Locate the cell with the specified text and output its [x, y] center coordinate. 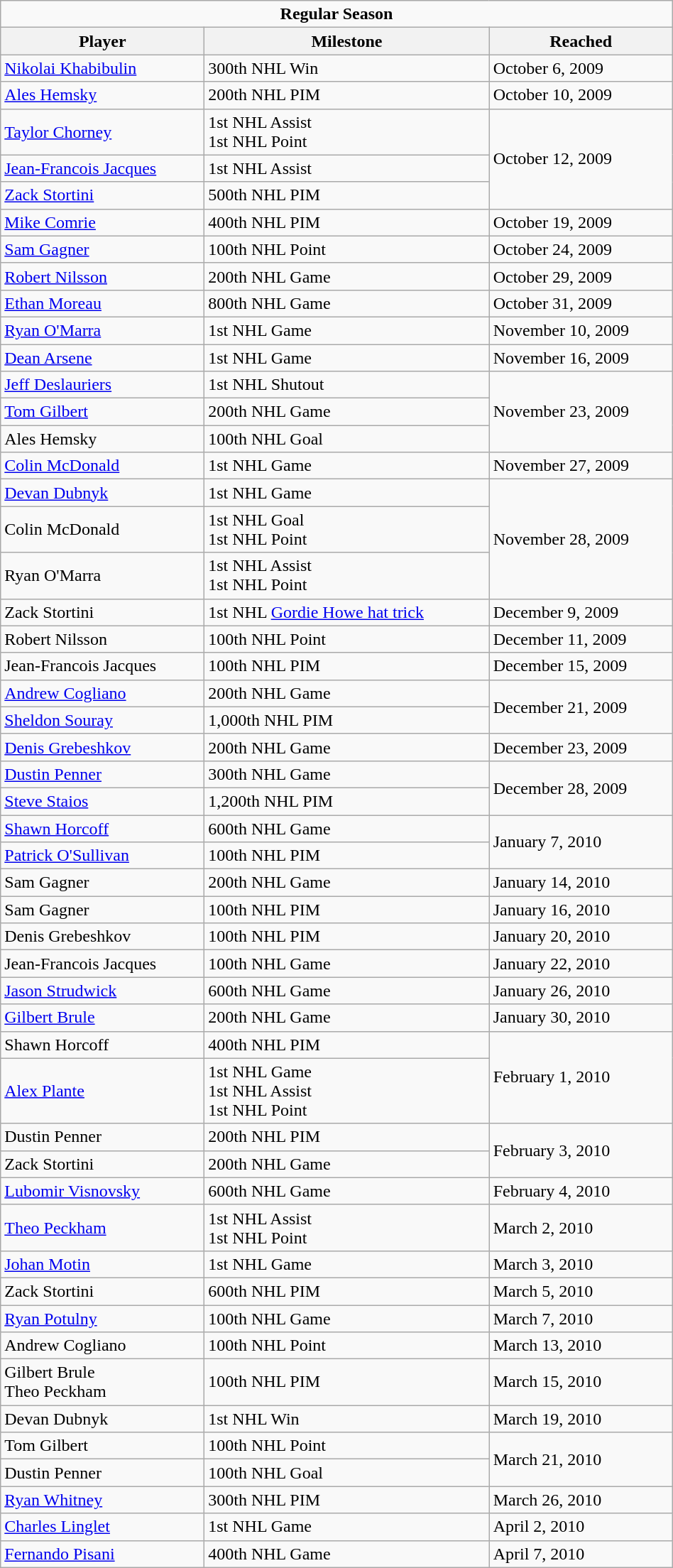
Player [102, 41]
March 5, 2010 [581, 1291]
January 16, 2010 [581, 910]
1st NHL Win [346, 1419]
March 21, 2010 [581, 1459]
October 10, 2009 [581, 95]
300th NHL Game [346, 774]
1st NHL Assist [346, 168]
March 2, 2010 [581, 1227]
November 27, 2009 [581, 466]
February 3, 2010 [581, 1150]
Mike Comrie [102, 222]
Alex Plante [102, 1091]
Gilbert Brule [102, 1018]
1st NHL Goal1st NHL Point [346, 530]
Ryan Whitney [102, 1500]
March 15, 2010 [581, 1382]
April 2, 2010 [581, 1527]
October 29, 2009 [581, 276]
February 4, 2010 [581, 1191]
Patrick O'Sullivan [102, 856]
300th NHL Win [346, 68]
April 7, 2010 [581, 1554]
November 23, 2009 [581, 412]
February 1, 2010 [581, 1077]
Milestone [346, 41]
October 31, 2009 [581, 303]
Lubomir Visnovsky [102, 1191]
January 14, 2010 [581, 883]
January 26, 2010 [581, 991]
1,200th NHL PIM [346, 801]
November 10, 2009 [581, 330]
December 21, 2009 [581, 707]
December 15, 2009 [581, 666]
March 26, 2010 [581, 1500]
Regular Season [336, 14]
Sheldon Souray [102, 720]
January 7, 2010 [581, 842]
Dean Arsene [102, 357]
500th NHL PIM [346, 195]
300th NHL PIM [346, 1500]
800th NHL Game [346, 303]
October 19, 2009 [581, 222]
Nikolai Khabibulin [102, 68]
November 28, 2009 [581, 539]
March 19, 2010 [581, 1419]
October 6, 2009 [581, 68]
January 30, 2010 [581, 1018]
Reached [581, 41]
400th NHL Game [346, 1554]
Steve Staios [102, 801]
March 7, 2010 [581, 1319]
December 11, 2009 [581, 639]
October 12, 2009 [581, 159]
December 9, 2009 [581, 612]
1st NHL Gordie Howe hat trick [346, 612]
October 24, 2009 [581, 249]
Jeff Deslauriers [102, 385]
March 3, 2010 [581, 1264]
December 23, 2009 [581, 747]
Ryan Potulny [102, 1319]
1,000th NHL PIM [346, 720]
Gilbert BruleTheo Peckham [102, 1382]
1st NHL Shutout [346, 385]
600th NHL PIM [346, 1291]
1st NHL Game1st NHL Assist1st NHL Point [346, 1091]
Ethan Moreau [102, 303]
March 13, 2010 [581, 1346]
January 20, 2010 [581, 937]
December 28, 2009 [581, 788]
January 22, 2010 [581, 964]
Theo Peckham [102, 1227]
November 16, 2009 [581, 357]
Charles Linglet [102, 1527]
Johan Motin [102, 1264]
Jason Strudwick [102, 991]
Taylor Chorney [102, 132]
Fernando Pisani [102, 1554]
